Detect which cell encompasses the target text, then output its (X, Y) center coordinate. 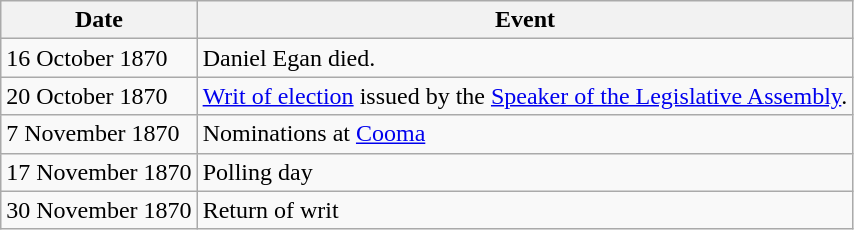
Nominations at Cooma (525, 134)
17 November 1870 (99, 172)
Event (525, 20)
Daniel Egan died. (525, 58)
Date (99, 20)
20 October 1870 (99, 96)
30 November 1870 (99, 210)
Return of writ (525, 210)
Writ of election issued by the Speaker of the Legislative Assembly. (525, 96)
Polling day (525, 172)
7 November 1870 (99, 134)
16 October 1870 (99, 58)
